Capture the cell that displays the provided text and extract its [x, y] central coordinate. 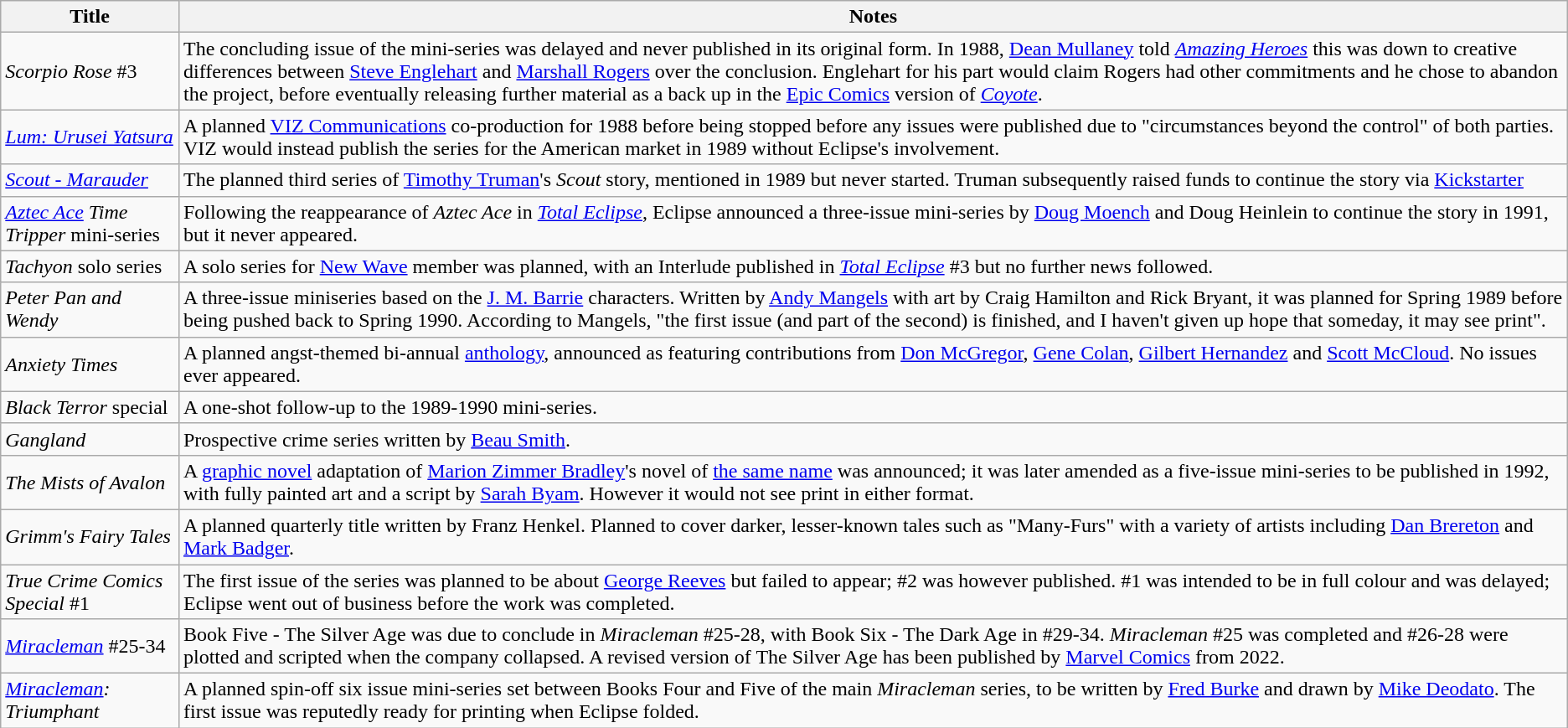
Scout - Marauder [90, 180]
Scorpio Rose #3 [90, 71]
True Crime Comics Special #1 [90, 591]
Anxiety Times [90, 364]
Miracleman: Triumphant [90, 700]
Peter Pan and Wendy [90, 310]
Lum: Urusei Yatsura [90, 137]
Grimm's Fairy Tales [90, 536]
Aztec Ace Time Tripper mini-series [90, 223]
Title [90, 17]
Prospective crime series written by Beau Smith. [873, 439]
The Mists of Avalon [90, 483]
Tachyon solo series [90, 266]
Gangland [90, 439]
Black Terror special [90, 407]
A solo series for New Wave member was planned, with an Interlude published in Total Eclipse #3 but no further news followed. [873, 266]
Miracleman #25-34 [90, 647]
A one-shot follow-up to the 1989-1990 mini-series. [873, 407]
Notes [873, 17]
